Scan for the cell matching the given text and deliver its [X, Y] coordinate at center. 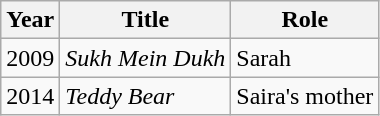
Year [30, 20]
2009 [30, 58]
Role [305, 20]
Title [146, 20]
Sarah [305, 58]
Teddy Bear [146, 96]
2014 [30, 96]
Sukh Mein Dukh [146, 58]
Saira's mother [305, 96]
